Output the [x, y] coordinate of the center of the cell containing the given text.  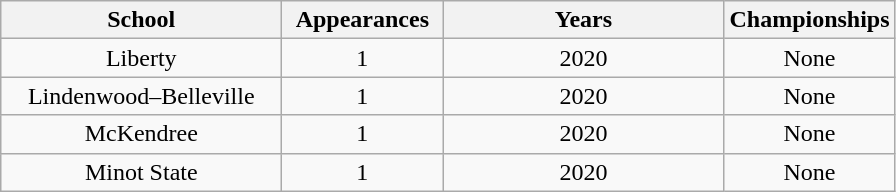
Minot State [142, 172]
Championships [810, 20]
McKendree [142, 134]
Lindenwood–Belleville [142, 96]
Appearances [362, 20]
Liberty [142, 58]
Years [584, 20]
School [142, 20]
